Output the [x, y] coordinate of the center of the cell containing the given text.  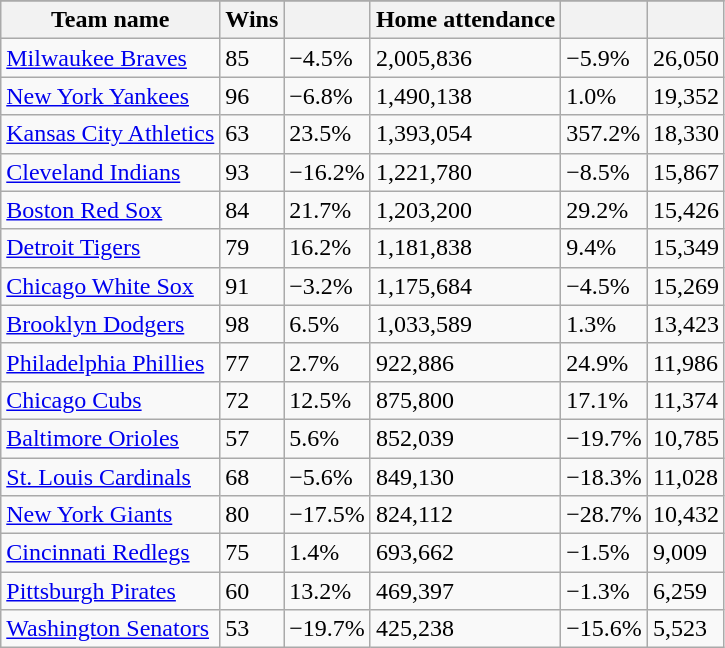
79 [252, 248]
1,221,780 [465, 172]
2,005,836 [465, 58]
91 [252, 286]
9,009 [686, 553]
−28.7% [604, 515]
98 [252, 324]
1,181,838 [465, 248]
15,269 [686, 286]
72 [252, 400]
469,397 [465, 591]
425,238 [465, 629]
5.6% [328, 438]
60 [252, 591]
Milwaukee Braves [110, 58]
6,259 [686, 591]
−15.6% [604, 629]
Cincinnati Redlegs [110, 553]
−18.3% [604, 477]
96 [252, 96]
57 [252, 438]
−5.9% [604, 58]
6.5% [328, 324]
85 [252, 58]
−3.2% [328, 286]
13,423 [686, 324]
12.5% [328, 400]
693,662 [465, 553]
−1.3% [604, 591]
−8.5% [604, 172]
357.2% [604, 134]
29.2% [604, 210]
24.9% [604, 362]
Detroit Tigers [110, 248]
11,374 [686, 400]
Brooklyn Dodgers [110, 324]
5,523 [686, 629]
93 [252, 172]
−5.6% [328, 477]
Philadelphia Phillies [110, 362]
63 [252, 134]
Kansas City Athletics [110, 134]
1,033,589 [465, 324]
1.0% [604, 96]
−17.5% [328, 515]
875,800 [465, 400]
Washington Senators [110, 629]
10,785 [686, 438]
11,986 [686, 362]
1,490,138 [465, 96]
Chicago White Sox [110, 286]
824,112 [465, 515]
15,867 [686, 172]
11,028 [686, 477]
80 [252, 515]
Wins [252, 20]
New York Yankees [110, 96]
68 [252, 477]
Pittsburgh Pirates [110, 591]
23.5% [328, 134]
−1.5% [604, 553]
1.4% [328, 553]
16.2% [328, 248]
1,175,684 [465, 286]
New York Giants [110, 515]
Cleveland Indians [110, 172]
17.1% [604, 400]
Boston Red Sox [110, 210]
−16.2% [328, 172]
18,330 [686, 134]
852,039 [465, 438]
Chicago Cubs [110, 400]
84 [252, 210]
849,130 [465, 477]
53 [252, 629]
−6.8% [328, 96]
15,349 [686, 248]
15,426 [686, 210]
10,432 [686, 515]
19,352 [686, 96]
26,050 [686, 58]
1,203,200 [465, 210]
1.3% [604, 324]
922,886 [465, 362]
2.7% [328, 362]
Home attendance [465, 20]
St. Louis Cardinals [110, 477]
Baltimore Orioles [110, 438]
1,393,054 [465, 134]
13.2% [328, 591]
77 [252, 362]
21.7% [328, 210]
75 [252, 553]
9.4% [604, 248]
Team name [110, 20]
